Scan for the cell matching the given text and deliver its [x, y] coordinate at center. 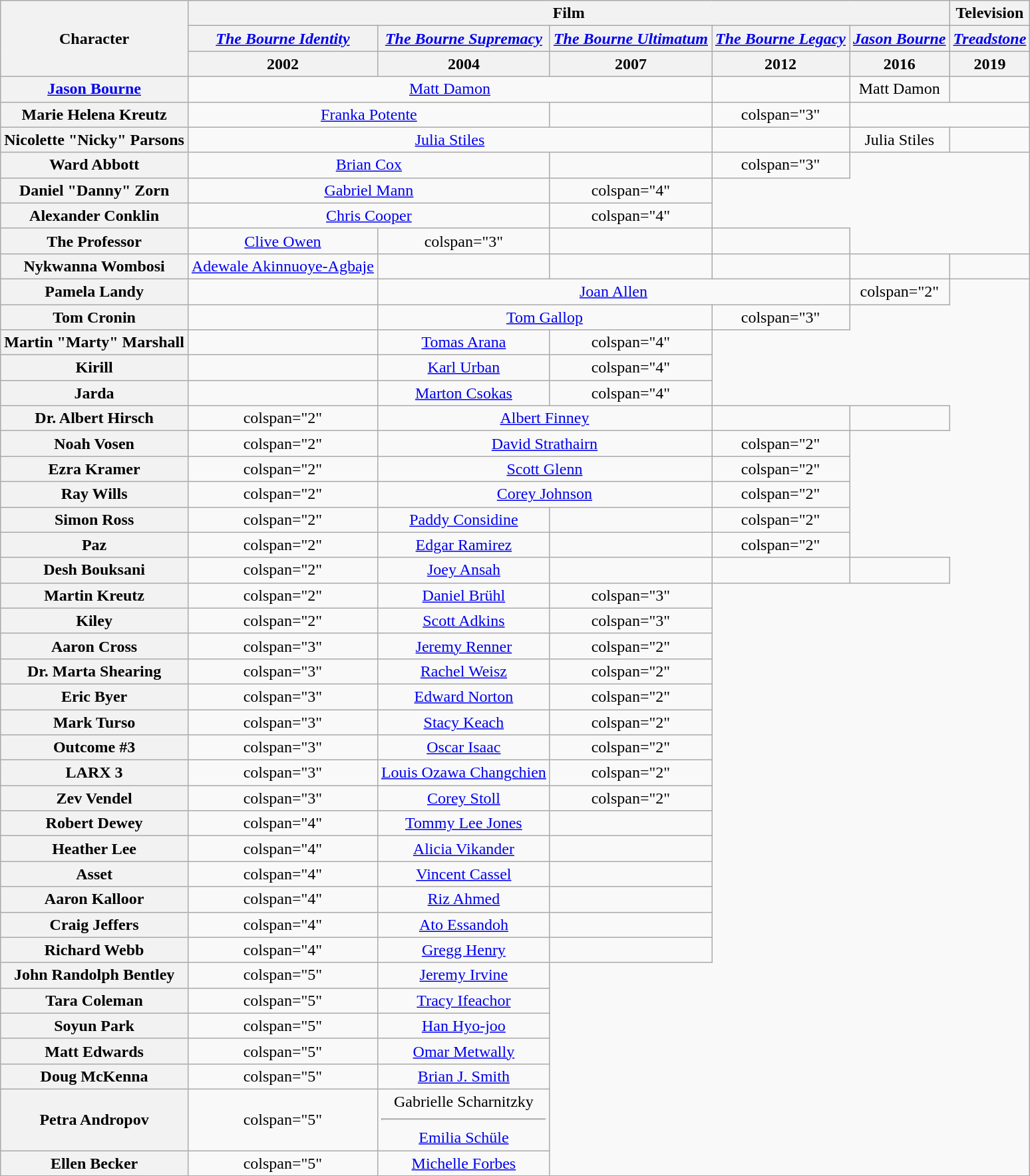
Edward Norton [463, 696]
Stacy Keach [463, 722]
David Strathairn [544, 444]
2004 [463, 64]
Gabrielle ScharnitzkyEmilia Schüle [463, 1119]
Jarda [94, 393]
Jeremy Renner [463, 646]
Omar Metwally [463, 1051]
Nicolette "Nicky" Parsons [94, 140]
Character [94, 39]
Scott Adkins [463, 621]
Karl Urban [463, 368]
Television [990, 13]
Vincent Cassel [463, 874]
The Bourne Ultimatum [631, 39]
Gregg Henry [463, 950]
Rachel Weisz [463, 671]
Louis Ozawa Changchien [463, 773]
Tomas Arana [463, 343]
Clive Owen [282, 241]
2019 [990, 64]
Doug McKenna [94, 1076]
Film [568, 13]
Richard Webb [94, 950]
Edgar Ramirez [463, 545]
Alexander Conklin [94, 216]
Albert Finney [544, 418]
Simon Ross [94, 519]
Adewale Akinnuoye-Agbaje [282, 266]
Martin Kreutz [94, 595]
Oscar Isaac [463, 748]
Kirill [94, 368]
Marie Helena Kreutz [94, 114]
Desh Bouksani [94, 570]
Noah Vosen [94, 444]
2002 [282, 64]
Brian Cox [369, 165]
2012 [781, 64]
Martin "Marty" Marshall [94, 343]
Dr. Albert Hirsch [94, 418]
Outcome #3 [94, 748]
Robert Dewey [94, 823]
Ray Wills [94, 494]
Aaron Kalloor [94, 899]
The Bourne Identity [282, 39]
2016 [900, 64]
Gabriel Mann [369, 190]
Ato Essandoh [463, 925]
Treadstone [990, 39]
Heather Lee [94, 849]
Matt Edwards [94, 1051]
Asset [94, 874]
Jeremy Irvine [463, 975]
2007 [631, 64]
Corey Johnson [544, 494]
The Professor [94, 241]
Scott Glenn [544, 469]
Craig Jeffers [94, 925]
Alicia Vikander [463, 849]
Franka Potente [369, 114]
Han Hyo-joo [463, 1026]
Paddy Considine [463, 519]
Riz Ahmed [463, 899]
Aaron Cross [94, 646]
Marton Csokas [463, 393]
Tara Coleman [94, 1000]
Daniel Brühl [463, 595]
The Bourne Supremacy [463, 39]
Tommy Lee Jones [463, 823]
The Bourne Legacy [781, 39]
Ellen Becker [94, 1163]
Dr. Marta Shearing [94, 671]
Tom Gallop [544, 317]
Chris Cooper [369, 216]
Daniel "Danny" Zorn [94, 190]
Mark Turso [94, 722]
Soyun Park [94, 1026]
Eric Byer [94, 696]
Petra Andropov [94, 1119]
Joey Ansah [463, 570]
Tom Cronin [94, 317]
Ward Abbott [94, 165]
Pamela Landy [94, 291]
John Randolph Bentley [94, 975]
LARX 3 [94, 773]
Michelle Forbes [463, 1163]
Kiley [94, 621]
Joan Allen [613, 291]
Nykwanna Wombosi [94, 266]
Corey Stoll [463, 798]
Zev Vendel [94, 798]
Paz [94, 545]
Tracy Ifeachor [463, 1000]
Brian J. Smith [463, 1076]
Ezra Kramer [94, 469]
